Output the [X, Y] coordinate of the center of the cell containing the given text.  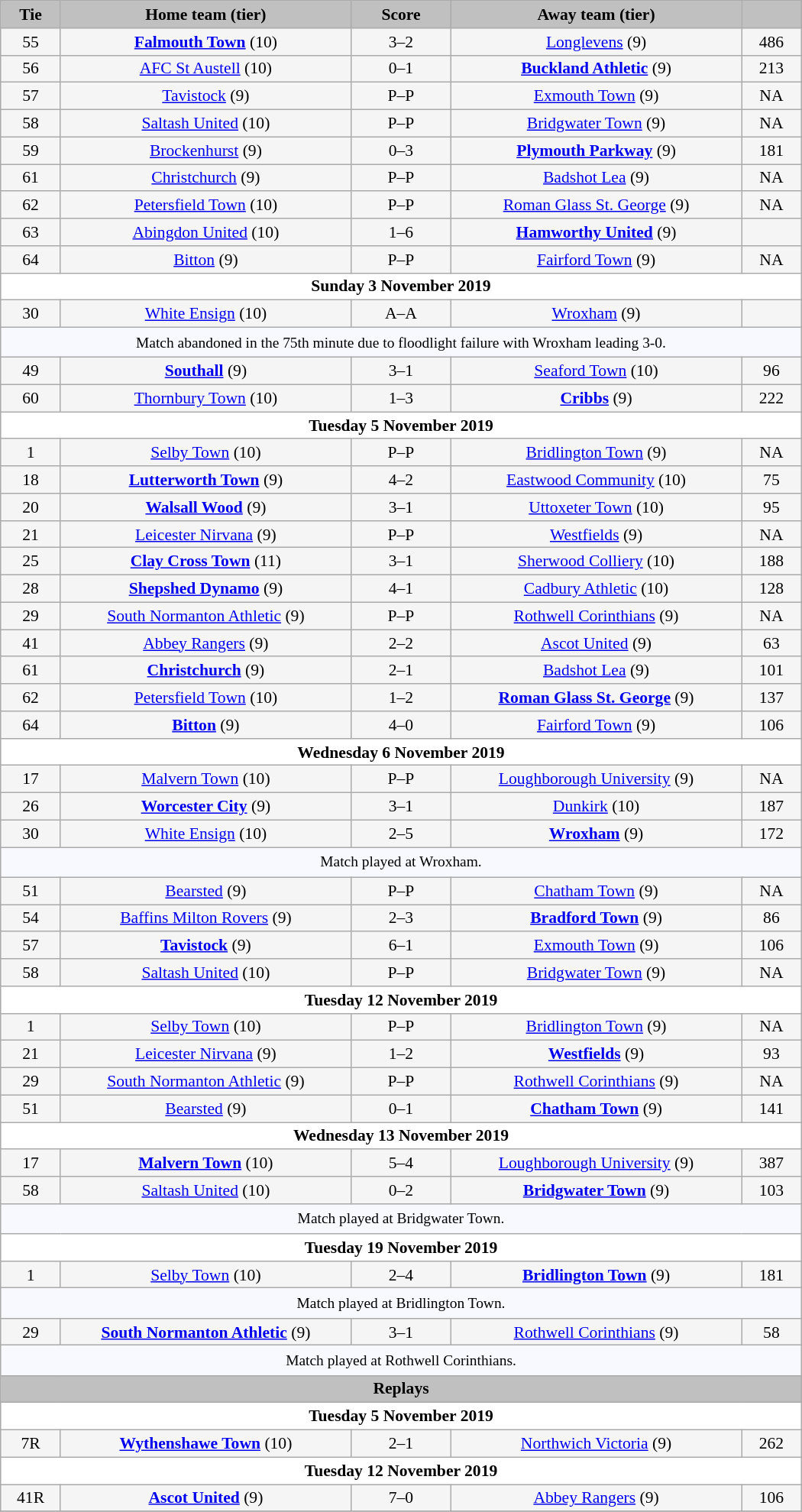
95 [771, 507]
Tuesday 19 November 2019 [401, 1248]
Home team (tier) [205, 15]
Falmouth Town (10) [205, 42]
387 [771, 1164]
Match played at Bridlington Town. [401, 1303]
Hamworthy United (9) [597, 232]
Seaford Town (10) [597, 371]
Abingdon United (10) [205, 232]
41 [31, 643]
1–6 [400, 232]
Bradford Town (9) [597, 918]
103 [771, 1190]
4–2 [400, 480]
Shepshed Dynamo (9) [205, 589]
Longlevens (9) [597, 42]
Buckland Athletic (9) [597, 69]
141 [771, 1109]
26 [31, 807]
222 [771, 399]
25 [31, 562]
28 [31, 589]
75 [771, 480]
86 [771, 918]
2–4 [400, 1275]
Worcester City (9) [205, 807]
Uttoxeter Town (10) [597, 507]
Wythenshawe Town (10) [205, 1444]
Match abandoned in the 75th minute due to floodlight failure with Wroxham leading 3-0. [401, 342]
Northwich Victoria (9) [597, 1444]
Eastwood Community (10) [597, 480]
Wednesday 13 November 2019 [401, 1136]
Match played at Wroxham. [401, 862]
262 [771, 1444]
5–4 [400, 1164]
Cadbury Athletic (10) [597, 589]
4–0 [400, 725]
0–3 [400, 151]
A–A [400, 314]
137 [771, 698]
Sherwood Colliery (10) [597, 562]
2–3 [400, 918]
60 [31, 399]
4–1 [400, 589]
Southall (9) [205, 371]
188 [771, 562]
Walsall Wood (9) [205, 507]
Score [400, 15]
Lutterworth Town (9) [205, 480]
Away team (tier) [597, 15]
AFC St Austell (10) [205, 69]
20 [31, 507]
Sunday 3 November 2019 [401, 287]
93 [771, 1054]
59 [31, 151]
7R [31, 1444]
101 [771, 671]
0–2 [400, 1190]
1–3 [400, 399]
Brockenhurst (9) [205, 151]
Replays [401, 1389]
Match played at Bridgwater Town. [401, 1219]
41R [31, 1498]
Tie [31, 15]
187 [771, 807]
128 [771, 589]
55 [31, 42]
7–0 [400, 1498]
2–5 [400, 834]
18 [31, 480]
54 [31, 918]
Cribbs (9) [597, 399]
Match played at Rothwell Corinthians. [401, 1360]
96 [771, 371]
6–1 [400, 946]
213 [771, 69]
49 [31, 371]
Baffins Milton Rovers (9) [205, 918]
Plymouth Parkway (9) [597, 151]
Thornbury Town (10) [205, 399]
Dunkirk (10) [597, 807]
Clay Cross Town (11) [205, 562]
56 [31, 69]
3–2 [400, 42]
172 [771, 834]
486 [771, 42]
Wednesday 6 November 2019 [401, 753]
2–2 [400, 643]
